Determine the [X, Y] coordinate at the center of the cell enclosing the given text.  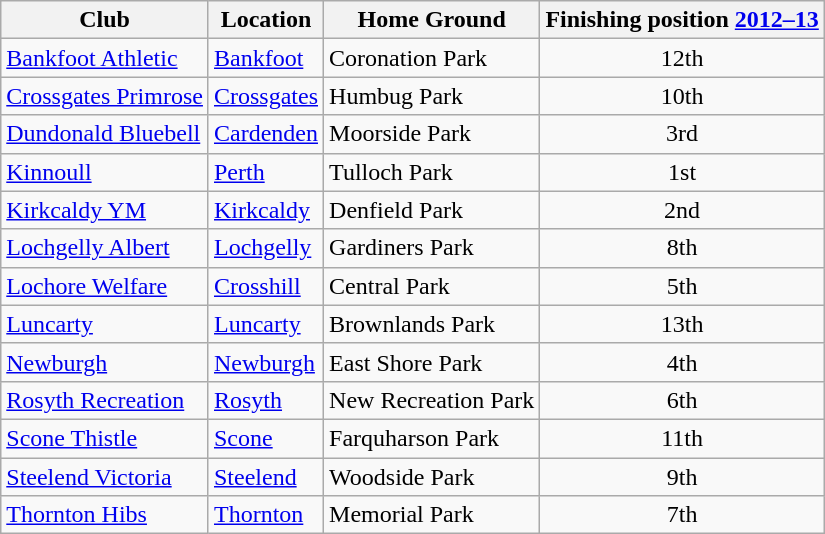
Scone Thistle [105, 438]
Woodside Park [432, 477]
Crossgates Primrose [105, 96]
8th [682, 248]
3rd [682, 134]
Tulloch Park [432, 172]
Thornton Hibs [105, 515]
12th [682, 58]
9th [682, 477]
Rosyth Recreation [105, 400]
Denfield Park [432, 210]
4th [682, 362]
Coronation Park [432, 58]
Lochgelly Albert [105, 248]
Cardenden [266, 134]
East Shore Park [432, 362]
Kirkcaldy YM [105, 210]
1st [682, 172]
Location [266, 20]
Scone [266, 438]
7th [682, 515]
Bankfoot [266, 58]
Gardiners Park [432, 248]
Thornton [266, 515]
New Recreation Park [432, 400]
Home Ground [432, 20]
Central Park [432, 286]
Humbug Park [432, 96]
Moorside Park [432, 134]
5th [682, 286]
Bankfoot Athletic [105, 58]
Crossgates [266, 96]
2nd [682, 210]
Rosyth [266, 400]
Club [105, 20]
Lochore Welfare [105, 286]
Memorial Park [432, 515]
Lochgelly [266, 248]
Perth [266, 172]
6th [682, 400]
Kirkcaldy [266, 210]
Kinnoull [105, 172]
Crosshill [266, 286]
13th [682, 324]
Farquharson Park [432, 438]
Finishing position 2012–13 [682, 20]
Brownlands Park [432, 324]
10th [682, 96]
Steelend [266, 477]
Dundonald Bluebell [105, 134]
Steelend Victoria [105, 477]
11th [682, 438]
